Find where the given text appears and provide that cell's center as (X, Y) coordinate. 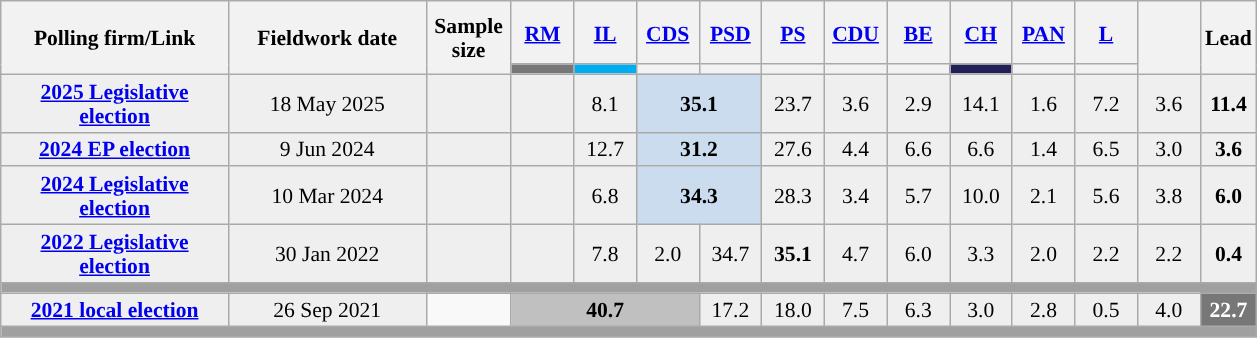
11.4 (1228, 103)
2025 Legislative election (115, 103)
7.5 (856, 310)
CDU (856, 32)
3.8 (1168, 196)
PAN (1044, 32)
CDS (668, 32)
8.1 (606, 103)
IL (606, 32)
2022 Legislative election (115, 254)
2021 local election (115, 310)
18 May 2025 (327, 103)
2024 Legislative election (115, 196)
0.4 (1228, 254)
PSD (730, 32)
5.6 (1106, 196)
1.4 (1044, 149)
Lead (1228, 38)
17.2 (730, 310)
22.7 (1228, 310)
12.7 (606, 149)
30 Jan 2022 (327, 254)
6.3 (918, 310)
3.3 (982, 254)
7.8 (606, 254)
4.7 (856, 254)
18.0 (794, 310)
3.4 (856, 196)
34.3 (698, 196)
2024 EP election (115, 149)
CH (982, 32)
4.0 (1168, 310)
26 Sep 2021 (327, 310)
Polling firm/Link (115, 38)
27.6 (794, 149)
28.3 (794, 196)
10.0 (982, 196)
23.7 (794, 103)
31.2 (698, 149)
4.4 (856, 149)
40.7 (605, 310)
6.8 (606, 196)
RM (542, 32)
1.6 (1044, 103)
2.8 (1044, 310)
L (1106, 32)
Sample size (468, 38)
6.5 (1106, 149)
7.2 (1106, 103)
0.5 (1106, 310)
BE (918, 32)
2.9 (918, 103)
14.1 (982, 103)
Fieldwork date (327, 38)
5.7 (918, 196)
2.1 (1044, 196)
PS (794, 32)
34.7 (730, 254)
10 Mar 2024 (327, 196)
9 Jun 2024 (327, 149)
